Provide the [X, Y] coordinate of the cell's center where the given text is located.  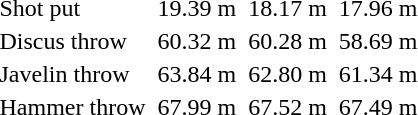
63.84 m [197, 74]
60.28 m [288, 41]
60.32 m [197, 41]
62.80 m [288, 74]
